Return (x, y) of the center of cell containing provided text 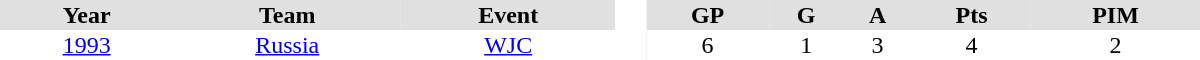
Year (86, 15)
3 (878, 45)
4 (972, 45)
G (806, 15)
Pts (972, 15)
1993 (86, 45)
PIM (1116, 15)
WJC (508, 45)
GP (708, 15)
Team (287, 15)
Event (508, 15)
1 (806, 45)
A (878, 15)
6 (708, 45)
Russia (287, 45)
2 (1116, 45)
